Return (x, y) of the center of cell containing provided text 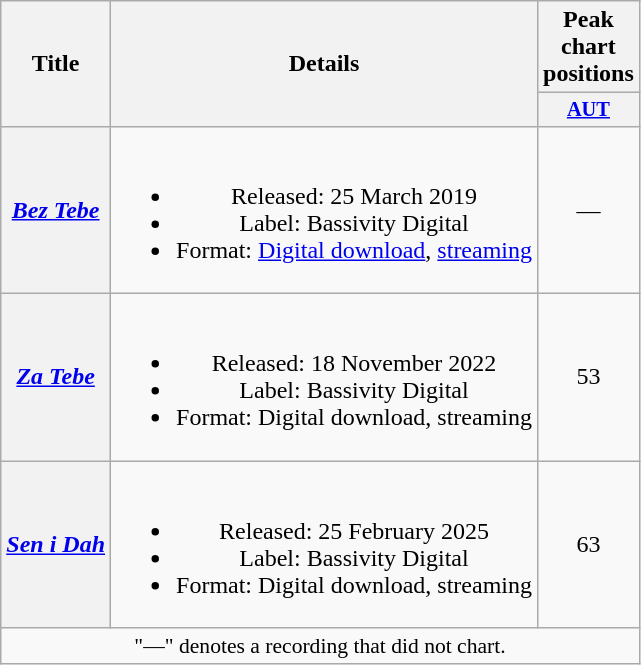
"—" denotes a recording that did not chart. (320, 646)
Released: 25 March 2019Label: Bassivity DigitalFormat: Digital download, streaming (324, 210)
Released: 18 November 2022Label: Bassivity DigitalFormat: Digital download, streaming (324, 378)
Details (324, 64)
Title (56, 64)
Peak chart positions (589, 47)
63 (589, 544)
53 (589, 378)
Sen i Dah (56, 544)
— (589, 210)
AUT (589, 110)
Bez Tebe (56, 210)
Released: 25 February 2025Label: Bassivity DigitalFormat: Digital download, streaming (324, 544)
Za Tebe (56, 378)
